Provide the [X, Y] coordinate of the cell's center where the given text is located.  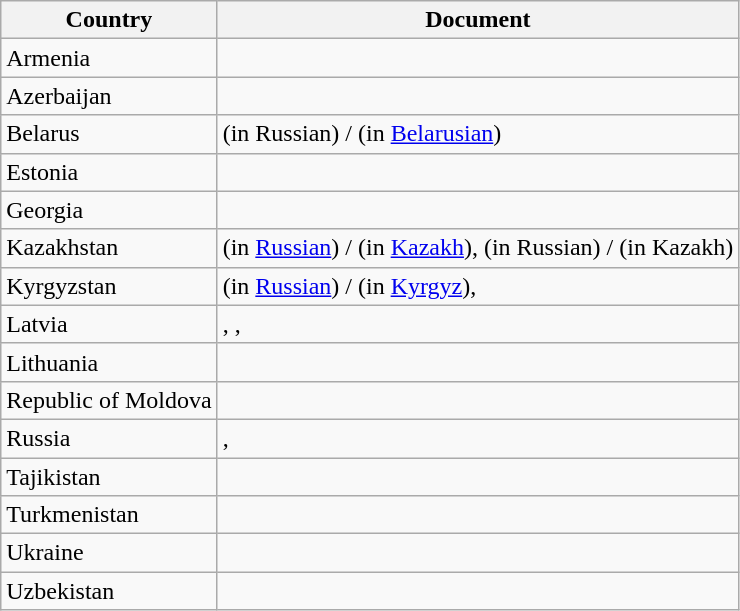
Tajikistan [109, 477]
, [478, 438]
Azerbaijan [109, 96]
Uzbekistan [109, 591]
(in Russian) / (in Kazakh), (in Russian) / (in Kazakh) [478, 248]
Kazakhstan [109, 248]
Ukraine [109, 553]
Kyrgyzstan [109, 286]
Document [478, 20]
Country [109, 20]
Armenia [109, 58]
Lithuania [109, 362]
(in Russian) / (in Belarusian) [478, 134]
Belarus [109, 134]
, , [478, 324]
Turkmenistan [109, 515]
(in Russian) / (in Kyrgyz), [478, 286]
Republic of Moldova [109, 400]
Estonia [109, 172]
Russia [109, 438]
Latvia [109, 324]
Georgia [109, 210]
